Identify which cell holds the provided text, then report its (X, Y) central coordinate. 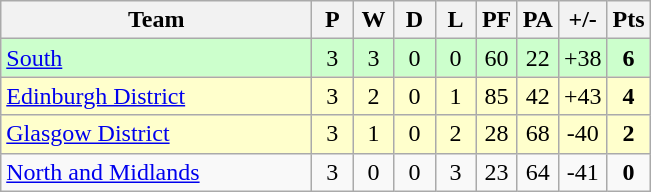
23 (496, 172)
Edinburgh District (156, 96)
6 (628, 58)
PF (496, 20)
Pts (628, 20)
W (374, 20)
+38 (582, 58)
64 (538, 172)
-40 (582, 134)
PA (538, 20)
North and Midlands (156, 172)
68 (538, 134)
Team (156, 20)
Glasgow District (156, 134)
P (332, 20)
42 (538, 96)
28 (496, 134)
+43 (582, 96)
4 (628, 96)
22 (538, 58)
+/- (582, 20)
South (156, 58)
D (414, 20)
-41 (582, 172)
L (456, 20)
85 (496, 96)
60 (496, 58)
